Return the [x, y] coordinate for the center point of the cell that contains the specified text.  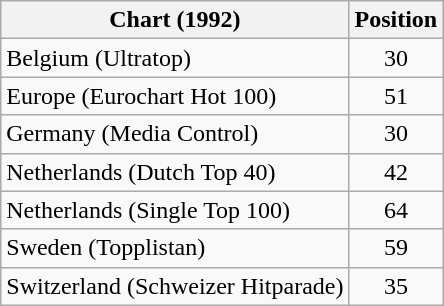
Sweden (Topplistan) [175, 248]
Chart (1992) [175, 20]
Netherlands (Dutch Top 40) [175, 172]
64 [396, 210]
42 [396, 172]
Germany (Media Control) [175, 134]
51 [396, 96]
Netherlands (Single Top 100) [175, 210]
59 [396, 248]
Belgium (Ultratop) [175, 58]
Position [396, 20]
Switzerland (Schweizer Hitparade) [175, 286]
35 [396, 286]
Europe (Eurochart Hot 100) [175, 96]
